Locate the cell with the specified text and output its [X, Y] center coordinate. 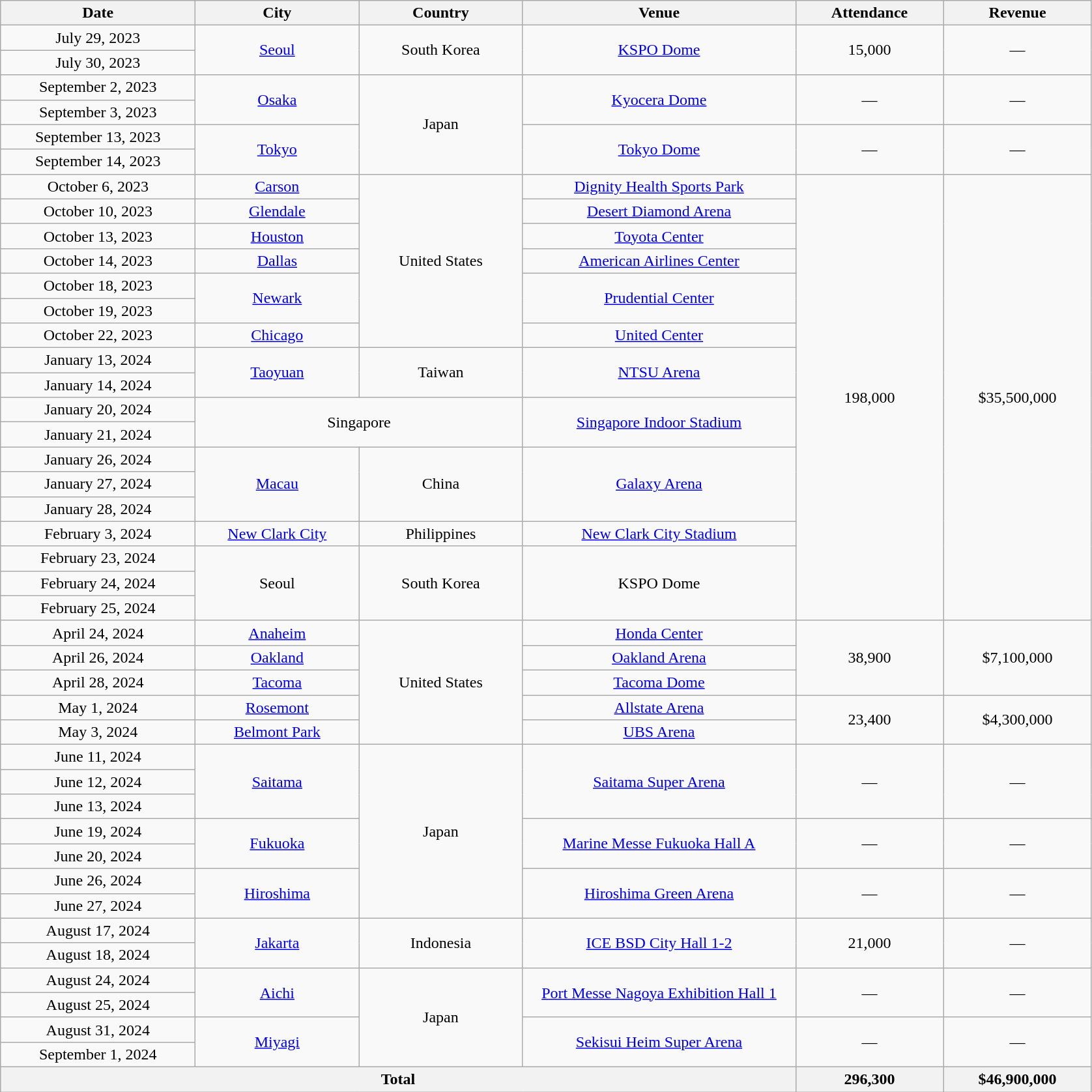
June 13, 2024 [98, 807]
February 3, 2024 [98, 534]
$35,500,000 [1018, 397]
October 6, 2023 [98, 186]
October 14, 2023 [98, 261]
Desert Diamond Arena [659, 211]
January 20, 2024 [98, 410]
Saitama Super Arena [659, 782]
Dallas [278, 261]
Fukuoka [278, 844]
38,900 [869, 657]
Newark [278, 298]
21,000 [869, 943]
ICE BSD City Hall 1-2 [659, 943]
June 19, 2024 [98, 831]
September 14, 2023 [98, 162]
June 26, 2024 [98, 881]
Saitama [278, 782]
United Center [659, 336]
February 25, 2024 [98, 608]
January 13, 2024 [98, 360]
January 27, 2024 [98, 484]
January 21, 2024 [98, 435]
Taoyuan [278, 373]
$46,900,000 [1018, 1079]
Port Messe Nagoya Exhibition Hall 1 [659, 992]
$4,300,000 [1018, 719]
August 24, 2024 [98, 980]
August 17, 2024 [98, 930]
UBS Arena [659, 732]
September 3, 2023 [98, 112]
September 13, 2023 [98, 137]
July 29, 2023 [98, 38]
Hiroshima Green Arena [659, 893]
February 24, 2024 [98, 583]
August 31, 2024 [98, 1029]
August 18, 2024 [98, 955]
April 28, 2024 [98, 682]
$7,100,000 [1018, 657]
Toyota Center [659, 236]
August 25, 2024 [98, 1005]
October 10, 2023 [98, 211]
Tacoma [278, 682]
Miyagi [278, 1042]
NTSU Arena [659, 373]
Kyocera Dome [659, 100]
Aichi [278, 992]
Tacoma Dome [659, 682]
June 20, 2024 [98, 856]
Attendance [869, 13]
May 1, 2024 [98, 707]
May 3, 2024 [98, 732]
January 28, 2024 [98, 509]
Philippines [440, 534]
Rosemont [278, 707]
Oakland [278, 657]
July 30, 2023 [98, 63]
296,300 [869, 1079]
September 1, 2024 [98, 1054]
Carson [278, 186]
15,000 [869, 50]
Jakarta [278, 943]
April 26, 2024 [98, 657]
Prudential Center [659, 298]
Anaheim [278, 633]
Total [398, 1079]
October 19, 2023 [98, 311]
China [440, 484]
Belmont Park [278, 732]
Date [98, 13]
New Clark City Stadium [659, 534]
Sekisui Heim Super Arena [659, 1042]
February 23, 2024 [98, 558]
Osaka [278, 100]
October 18, 2023 [98, 285]
Macau [278, 484]
Revenue [1018, 13]
Houston [278, 236]
October 13, 2023 [98, 236]
Singapore Indoor Stadium [659, 422]
Country [440, 13]
October 22, 2023 [98, 336]
Dignity Health Sports Park [659, 186]
June 27, 2024 [98, 906]
April 24, 2024 [98, 633]
Tokyo Dome [659, 149]
Chicago [278, 336]
Oakland Arena [659, 657]
January 26, 2024 [98, 459]
Tokyo [278, 149]
Venue [659, 13]
June 11, 2024 [98, 757]
Taiwan [440, 373]
Singapore [359, 422]
Honda Center [659, 633]
Indonesia [440, 943]
September 2, 2023 [98, 87]
January 14, 2024 [98, 385]
Hiroshima [278, 893]
23,400 [869, 719]
June 12, 2024 [98, 782]
Galaxy Arena [659, 484]
198,000 [869, 397]
Allstate Arena [659, 707]
American Airlines Center [659, 261]
New Clark City [278, 534]
City [278, 13]
Glendale [278, 211]
Marine Messe Fukuoka Hall A [659, 844]
